Capture the cell that displays the provided text and extract its (X, Y) central coordinate. 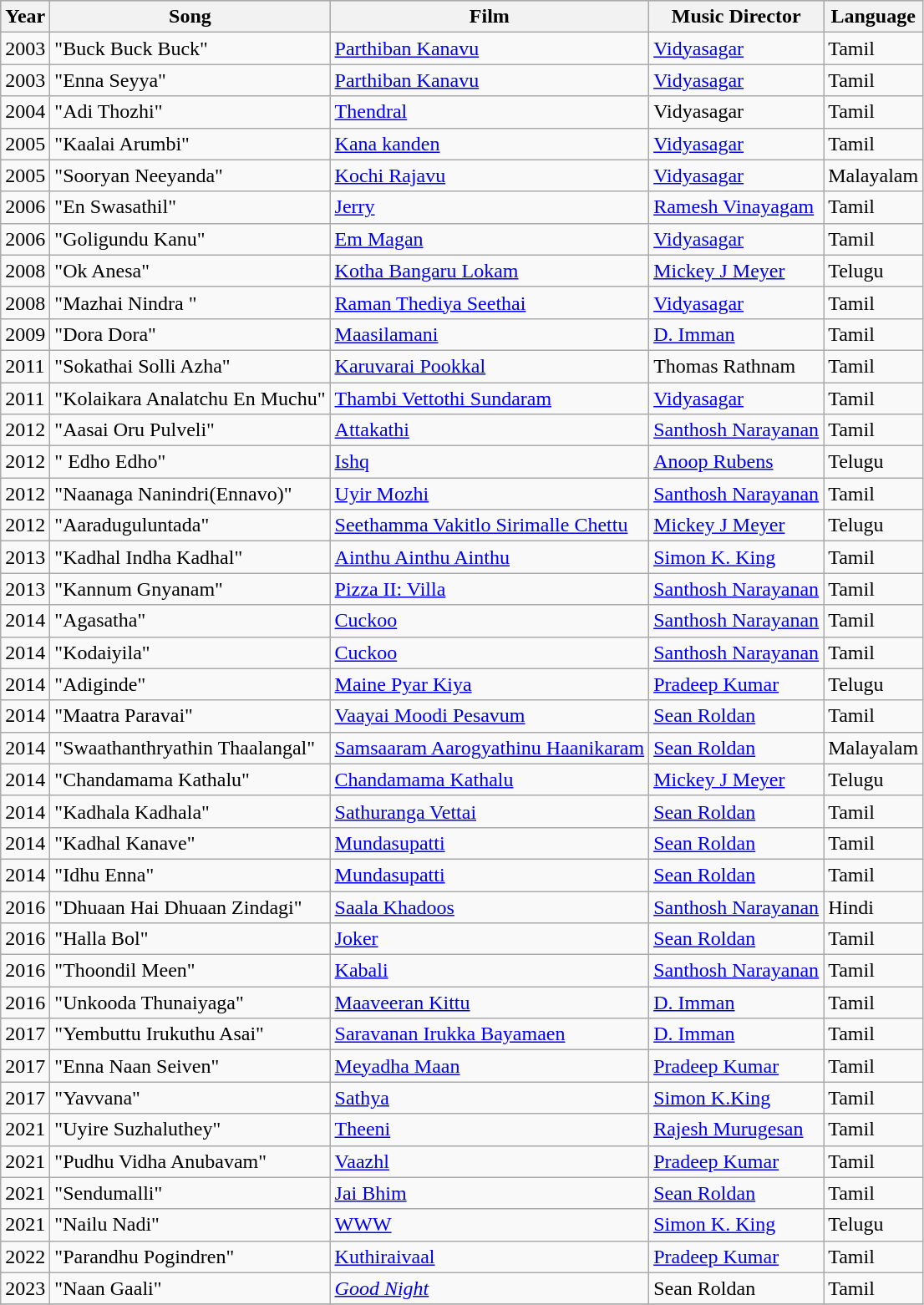
Joker (490, 939)
Simon K.King (737, 1098)
Kabali (490, 971)
Anoop Rubens (737, 462)
"Kadhala Kadhala" (190, 811)
Chandamama Kathalu (490, 779)
Em Magan (490, 239)
Uyir Mozhi (490, 494)
"Naanaga Nanindri(Ennavo)" (190, 494)
Language (874, 17)
Thendral (490, 112)
"Kolaikara Analatchu En Muchu" (190, 399)
Film (490, 17)
"Nailu Nadi" (190, 1225)
Sathuranga Vettai (490, 811)
2009 (25, 334)
Pizza II: Villa (490, 589)
Kochi Rajavu (490, 175)
"Ok Anesa" (190, 271)
Sathya (490, 1098)
Thambi Vettothi Sundaram (490, 399)
Samsaaram Aarogyathinu Haanikaram (490, 748)
"Mazhai Nindra " (190, 302)
" Edho Edho" (190, 462)
Song (190, 17)
"Aasai Oru Pulveli" (190, 430)
Thomas Rathnam (737, 366)
"Kadhal Indha Kadhal" (190, 557)
"Kadhal Kanave" (190, 843)
"Chandamama Kathalu" (190, 779)
"Adiginde" (190, 684)
Hindi (874, 906)
2023 (25, 1288)
"Yavvana" (190, 1098)
Kotha Bangaru Lokam (490, 271)
WWW (490, 1225)
"Unkooda Thunaiyaga" (190, 1003)
Rajesh Murugesan (737, 1130)
Maasilamani (490, 334)
Kuthiraivaal (490, 1257)
Ishq (490, 462)
Jerry (490, 207)
Theeni (490, 1130)
"Parandhu Pogindren" (190, 1257)
Kana kanden (490, 144)
Jai Bhim (490, 1193)
Attakathi (490, 430)
Vaazhl (490, 1161)
"Kodaiyila" (190, 652)
"Kannum Gnyanam" (190, 589)
"Yembuttu Irukuthu Asai" (190, 1034)
"Sooryan Neeyanda" (190, 175)
"Swaathanthryathin Thaalangal" (190, 748)
"Dora Dora" (190, 334)
"Aaraduguluntada" (190, 526)
Maaveeran Kittu (490, 1003)
Music Director (737, 17)
"Thoondil Meen" (190, 971)
Raman Thediya Seethai (490, 302)
"Sokathai Solli Azha" (190, 366)
Meyadha Maan (490, 1066)
Good Night (490, 1288)
"Maatra Paravai" (190, 716)
"Agasatha" (190, 621)
Seethamma Vakitlo Sirimalle Chettu (490, 526)
"Buck Buck Buck" (190, 48)
Vaayai Moodi Pesavum (490, 716)
2022 (25, 1257)
Year (25, 17)
"Enna Naan Seiven" (190, 1066)
Saala Khadoos (490, 906)
Ainthu Ainthu Ainthu (490, 557)
"Halla Bol" (190, 939)
Saravanan Irukka Bayamaen (490, 1034)
"Dhuaan Hai Dhuaan Zindagi" (190, 906)
"Uyire Suzhaluthey" (190, 1130)
"Naan Gaali" (190, 1288)
"Adi Thozhi" (190, 112)
"Sendumalli" (190, 1193)
Karuvarai Pookkal (490, 366)
"En Swasathil" (190, 207)
"Enna Seyya" (190, 80)
"Pudhu Vidha Anubavam" (190, 1161)
"Idhu Enna" (190, 875)
2004 (25, 112)
"Kaalai Arumbi" (190, 144)
Maine Pyar Kiya (490, 684)
"Goligundu Kanu" (190, 239)
Ramesh Vinayagam (737, 207)
